For the text-containing cell, return its midpoint in (X, Y) coordinate format. 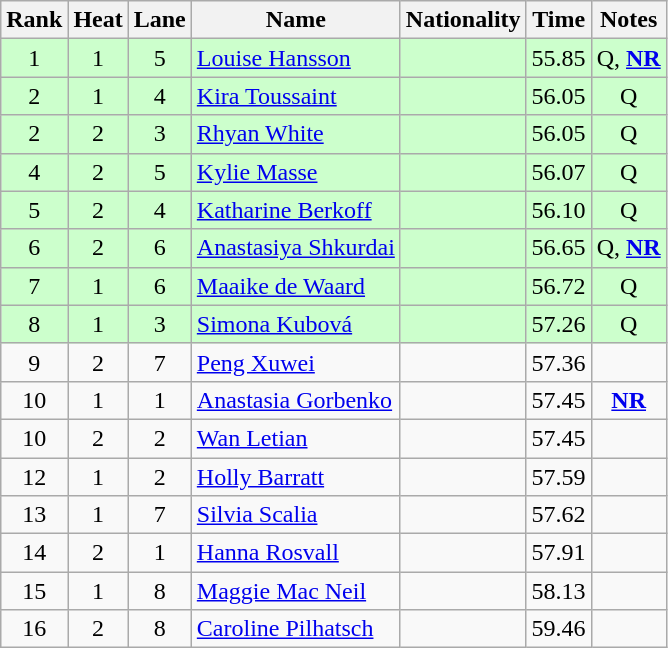
Silvia Scalia (296, 515)
56.65 (558, 248)
Katharine Berkoff (296, 210)
59.46 (558, 629)
13 (34, 515)
Heat (98, 20)
12 (34, 477)
Caroline Pilhatsch (296, 629)
9 (34, 362)
55.85 (558, 58)
57.59 (558, 477)
56.10 (558, 210)
Wan Letian (296, 438)
Anastasia Gorbenko (296, 400)
56.07 (558, 172)
Time (558, 20)
Peng Xuwei (296, 362)
58.13 (558, 591)
Louise Hansson (296, 58)
Lane (160, 20)
Anastasiya Shkurdai (296, 248)
56.72 (558, 286)
Rank (34, 20)
14 (34, 553)
57.62 (558, 515)
57.36 (558, 362)
Name (296, 20)
Kylie Masse (296, 172)
Maggie Mac Neil (296, 591)
Notes (628, 20)
16 (34, 629)
Nationality (463, 20)
57.91 (558, 553)
Rhyan White (296, 134)
NR (628, 400)
Hanna Rosvall (296, 553)
Holly Barratt (296, 477)
Maaike de Waard (296, 286)
57.26 (558, 324)
Simona Kubová (296, 324)
15 (34, 591)
Kira Toussaint (296, 96)
